For the text-containing cell, return its midpoint in [X, Y] coordinate format. 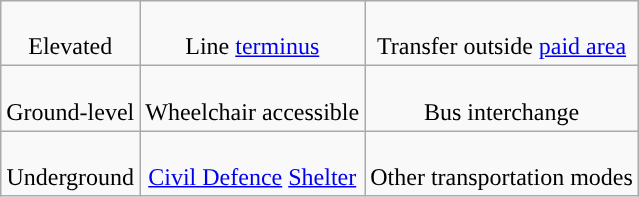
Elevated [70, 34]
Ground-level [70, 98]
Civil Defence Shelter [252, 164]
Transfer outside paid area [502, 34]
Underground [70, 164]
Line terminus [252, 34]
Wheelchair accessible [252, 98]
Bus interchange [502, 98]
Other transportation modes [502, 164]
